Search for the cell housing the specified text and yield its [X, Y] center coordinate. 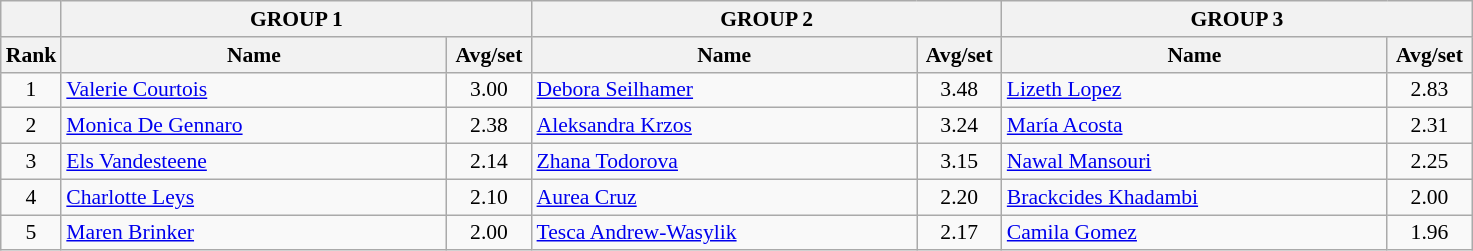
Els Vandesteene [254, 162]
2.17 [960, 233]
2.10 [488, 197]
3 [32, 162]
Charlotte Leys [254, 197]
Debora Seilhamer [724, 90]
2.38 [488, 126]
3.24 [960, 126]
GROUP 2 [767, 19]
2.25 [1430, 162]
1 [32, 90]
Camila Gomez [1194, 233]
2 [32, 126]
GROUP 1 [296, 19]
Valerie Courtois [254, 90]
Tesca Andrew-Wasylik [724, 233]
Lizeth Lopez [1194, 90]
Zhana Todorova [724, 162]
2.83 [1430, 90]
Maren Brinker [254, 233]
Aurea Cruz [724, 197]
María Acosta [1194, 126]
Monica De Gennaro [254, 126]
4 [32, 197]
3.15 [960, 162]
Aleksandra Krzos [724, 126]
2.20 [960, 197]
3.00 [488, 90]
Rank [32, 55]
1.96 [1430, 233]
Brackcides Khadambi [1194, 197]
Nawal Mansouri [1194, 162]
3.48 [960, 90]
GROUP 3 [1237, 19]
2.14 [488, 162]
2.31 [1430, 126]
5 [32, 233]
